Extract the (X, Y) coordinate from the center of the cell holding the provided text.  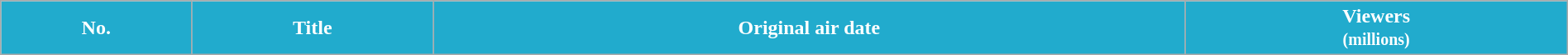
Viewers(millions) (1376, 28)
Original air date (809, 28)
Title (313, 28)
No. (96, 28)
